Detect which cell encompasses the target text, then output its (X, Y) center coordinate. 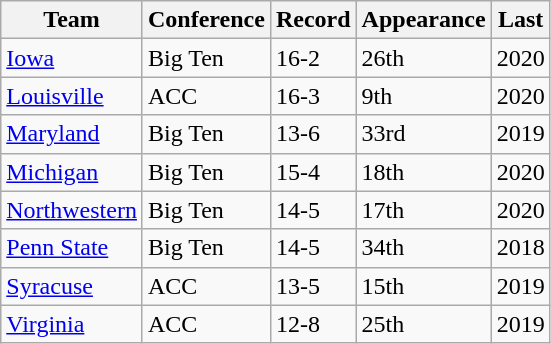
Syracuse (72, 286)
16-3 (313, 96)
26th (424, 58)
Appearance (424, 20)
18th (424, 172)
13-6 (313, 134)
Maryland (72, 134)
Last (520, 20)
Record (313, 20)
Team (72, 20)
33rd (424, 134)
Penn State (72, 248)
15th (424, 286)
Michigan (72, 172)
25th (424, 324)
Louisville (72, 96)
17th (424, 210)
9th (424, 96)
Iowa (72, 58)
34th (424, 248)
Northwestern (72, 210)
2018 (520, 248)
16-2 (313, 58)
Conference (206, 20)
13-5 (313, 286)
15-4 (313, 172)
12-8 (313, 324)
Virginia (72, 324)
